Determine the [X, Y] coordinate at the center of the cell enclosing the given text.  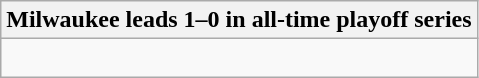
Milwaukee leads 1–0 in all-time playoff series [239, 20]
